From the cell containing the given text, extract its center point as (x, y) coordinate. 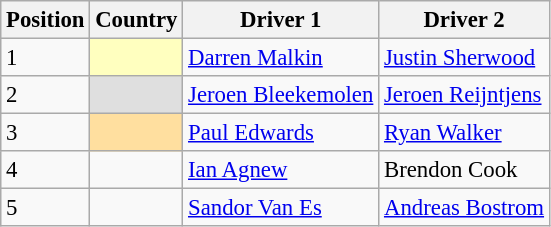
Ian Agnew (281, 170)
Justin Sherwood (464, 58)
Darren Malkin (281, 58)
4 (46, 170)
Paul Edwards (281, 133)
Country (136, 20)
Ryan Walker (464, 133)
Jeroen Bleekemolen (281, 95)
Position (46, 20)
Driver 1 (281, 20)
Brendon Cook (464, 170)
Driver 2 (464, 20)
Sandor Van Es (281, 208)
Andreas Bostrom (464, 208)
1 (46, 58)
2 (46, 95)
5 (46, 208)
Jeroen Reijntjens (464, 95)
3 (46, 133)
